Identify which cell holds the provided text, then report its [x, y] central coordinate. 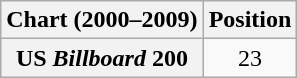
Position [250, 20]
23 [250, 58]
US Billboard 200 [102, 58]
Chart (2000–2009) [102, 20]
